For the text-containing cell, return its midpoint in (X, Y) coordinate format. 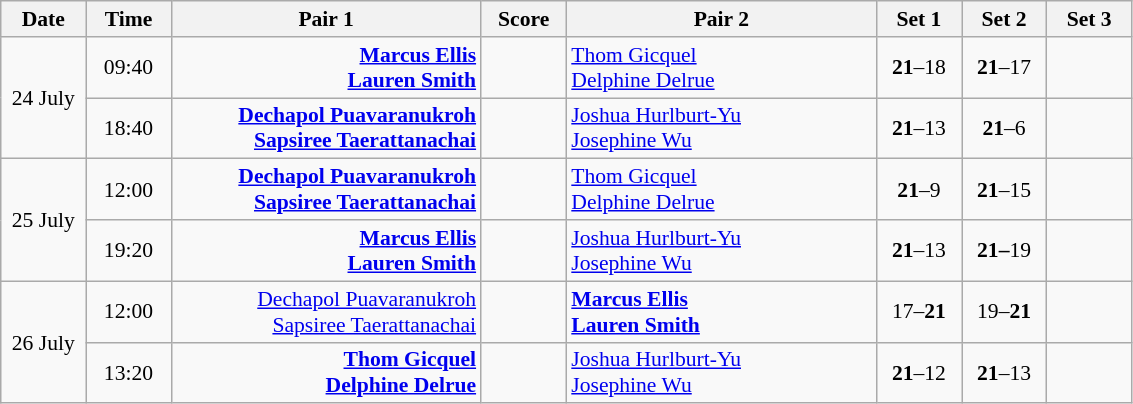
21–12 (918, 372)
19–21 (1004, 312)
21–18 (918, 68)
17–21 (918, 312)
Score (524, 19)
18:40 (128, 128)
Pair 2 (721, 19)
21–19 (1004, 250)
26 July (44, 342)
Pair 1 (326, 19)
Set 2 (1004, 19)
09:40 (128, 68)
21–9 (918, 190)
25 July (44, 220)
21–17 (1004, 68)
Date (44, 19)
24 July (44, 98)
21–6 (1004, 128)
Set 3 (1090, 19)
Time (128, 19)
13:20 (128, 372)
19:20 (128, 250)
21–15 (1004, 190)
Set 1 (918, 19)
